Identify which cell holds the provided text, then report its [x, y] central coordinate. 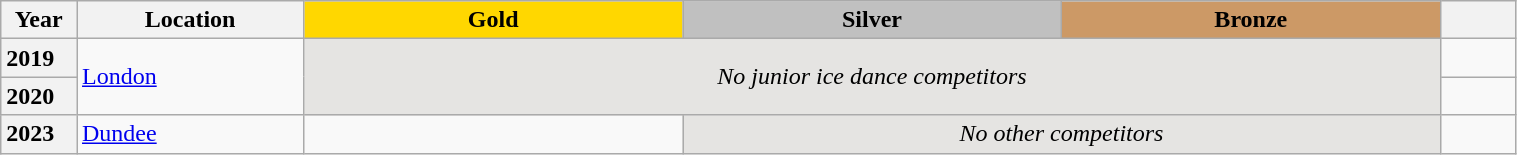
Gold [494, 20]
Dundee [190, 134]
Year [39, 20]
Bronze [1250, 20]
London [190, 77]
2020 [39, 96]
2019 [39, 58]
Silver [872, 20]
No other competitors [1062, 134]
No junior ice dance competitors [872, 77]
2023 [39, 134]
Location [190, 20]
